Locate the cell with the specified text and output its (x, y) center coordinate. 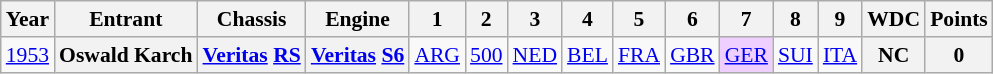
GBR (692, 55)
5 (639, 19)
6 (692, 19)
3 (535, 19)
Points (959, 19)
1 (437, 19)
0 (959, 55)
WDC (894, 19)
8 (796, 19)
ARG (437, 55)
1953 (28, 55)
Entrant (126, 19)
7 (746, 19)
9 (840, 19)
ITA (840, 55)
4 (588, 19)
Chassis (252, 19)
NED (535, 55)
GER (746, 55)
Year (28, 19)
Engine (358, 19)
Oswald Karch (126, 55)
Veritas RS (252, 55)
Veritas S6 (358, 55)
500 (486, 55)
NC (894, 55)
SUI (796, 55)
2 (486, 19)
BEL (588, 55)
FRA (639, 55)
